Pinpoint the cell where the given text exists, returning its (x, y) midpoint coordinate. 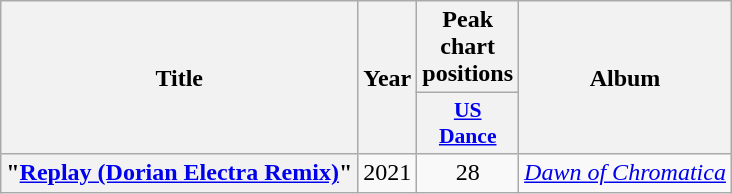
Dawn of Chromatica (626, 173)
Album (626, 78)
2021 (388, 173)
Title (180, 78)
"Replay (Dorian Electra Remix)" (180, 173)
Year (388, 78)
USDance (468, 124)
Peakchartpositions (468, 47)
28 (468, 173)
